Provide the [X, Y] coordinate of the cell's center where the given text is located.  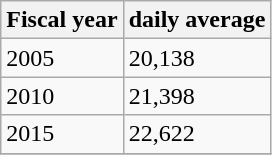
Fiscal year [62, 20]
2005 [62, 58]
21,398 [197, 96]
20,138 [197, 58]
2015 [62, 134]
daily average [197, 20]
22,622 [197, 134]
2010 [62, 96]
